Find where the given text appears and provide that cell's center as (X, Y) coordinate. 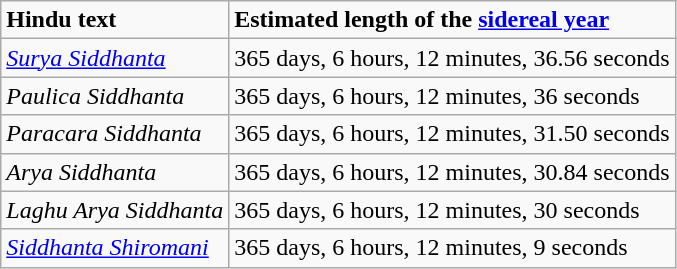
365 days, 6 hours, 12 minutes, 36 seconds (452, 96)
Paracara Siddhanta (115, 134)
Estimated length of the sidereal year (452, 20)
Siddhanta Shiromani (115, 248)
365 days, 6 hours, 12 minutes, 36.56 seconds (452, 58)
365 days, 6 hours, 12 minutes, 30 seconds (452, 210)
365 days, 6 hours, 12 minutes, 30.84 seconds (452, 172)
Surya Siddhanta (115, 58)
365 days, 6 hours, 12 minutes, 31.50 seconds (452, 134)
Hindu text (115, 20)
Laghu Arya Siddhanta (115, 210)
Paulica Siddhanta (115, 96)
Arya Siddhanta (115, 172)
365 days, 6 hours, 12 minutes, 9 seconds (452, 248)
